Extract the [X, Y] coordinate from the center of the cell holding the provided text.  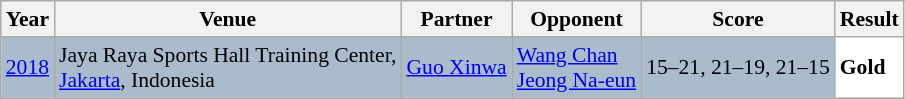
Partner [456, 19]
Opponent [576, 19]
Venue [228, 19]
15–21, 21–19, 21–15 [738, 68]
Jaya Raya Sports Hall Training Center,Jakarta, Indonesia [228, 68]
Result [870, 19]
2018 [28, 68]
Wang Chan Jeong Na-eun [576, 68]
Score [738, 19]
Guo Xinwa [456, 68]
Gold [870, 68]
Year [28, 19]
